Determine the [X, Y] coordinate at the center of the cell enclosing the given text.  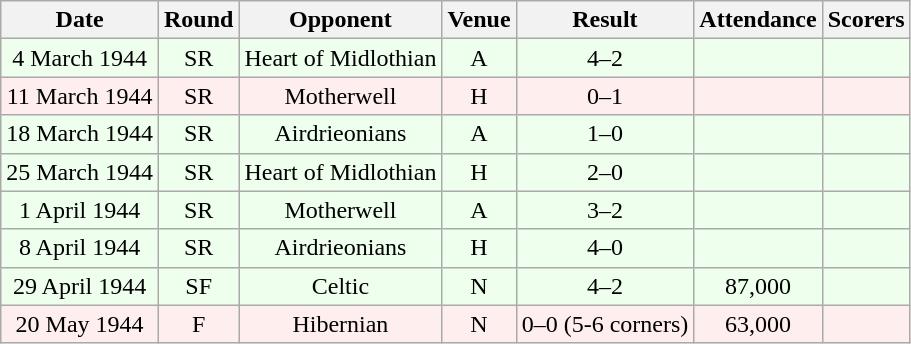
4–0 [605, 248]
Venue [479, 20]
Hibernian [340, 324]
4 March 1944 [80, 58]
Celtic [340, 286]
F [198, 324]
2–0 [605, 172]
0–0 (5-6 corners) [605, 324]
0–1 [605, 96]
63,000 [758, 324]
87,000 [758, 286]
SF [198, 286]
1–0 [605, 134]
Opponent [340, 20]
Round [198, 20]
11 March 1944 [80, 96]
8 April 1944 [80, 248]
20 May 1944 [80, 324]
18 March 1944 [80, 134]
Attendance [758, 20]
1 April 1944 [80, 210]
Result [605, 20]
Date [80, 20]
25 March 1944 [80, 172]
Scorers [866, 20]
29 April 1944 [80, 286]
3–2 [605, 210]
